From the cell containing the given text, extract its center point as [x, y] coordinate. 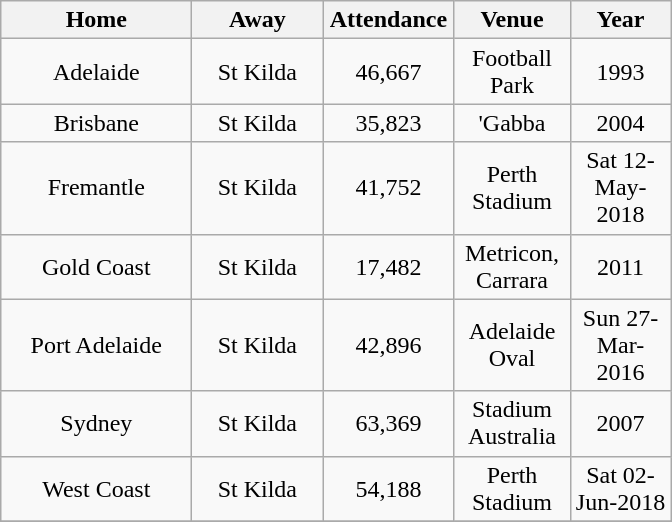
Adelaide [96, 72]
'Gabba [512, 123]
Venue [512, 20]
Year [620, 20]
Sat 12-May-2018 [620, 188]
2004 [620, 123]
Sat 02-Jun-2018 [620, 488]
2011 [620, 266]
Metricon, Carrara [512, 266]
West Coast [96, 488]
Sydney [96, 424]
Stadium Australia [512, 424]
46,667 [388, 72]
35,823 [388, 123]
Home [96, 20]
1993 [620, 72]
42,896 [388, 345]
54,188 [388, 488]
Gold Coast [96, 266]
Port Adelaide [96, 345]
63,369 [388, 424]
Football Park [512, 72]
2007 [620, 424]
Adelaide Oval [512, 345]
41,752 [388, 188]
Sun 27-Mar-2016 [620, 345]
Fremantle [96, 188]
Attendance [388, 20]
17,482 [388, 266]
Away [258, 20]
Brisbane [96, 123]
